Find where the given text appears and provide that cell's center as (x, y) coordinate. 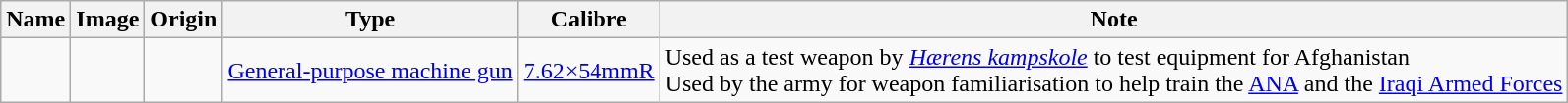
Name (35, 20)
Image (108, 20)
7.62×54mmR (589, 71)
Origin (183, 20)
Type (370, 20)
Calibre (589, 20)
Note (1114, 20)
General-purpose machine gun (370, 71)
